Locate the cell with the specified text and output its (x, y) center coordinate. 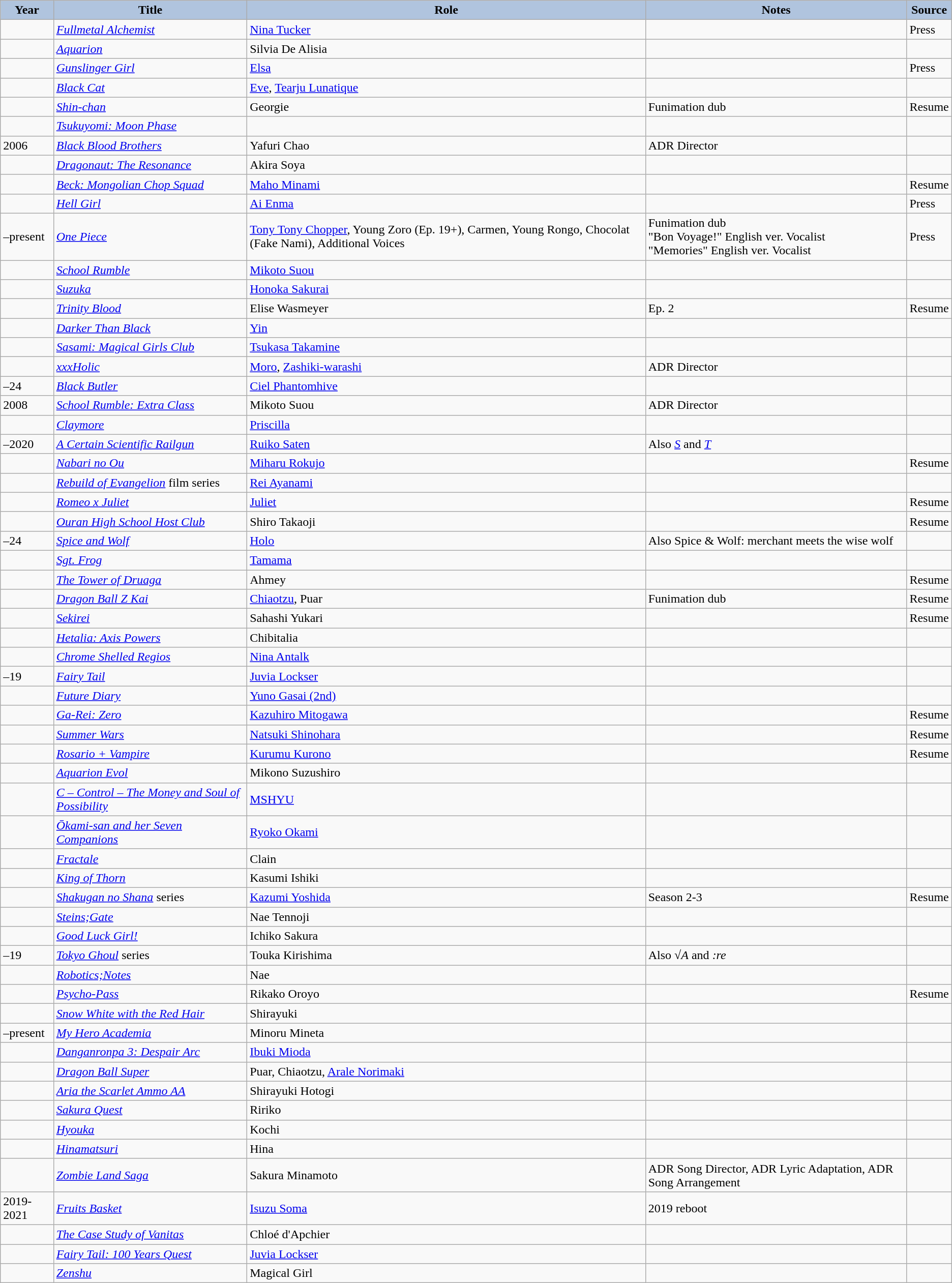
Fullmetal Alchemist (151, 29)
Rosario + Vampire (151, 754)
2019 reboot (776, 1208)
Title (151, 10)
Claymore (151, 425)
Nina Tucker (447, 29)
Good Luck Girl! (151, 936)
Zenshu (151, 1273)
Puar, Chiaotzu, Arale Norimaki (447, 1071)
Suzuka (151, 289)
Elise Wasmeyer (447, 309)
Natsuki Shinohara (447, 734)
Robotics;Notes (151, 975)
Ai Enma (447, 203)
Beck: Mongolian Chop Squad (151, 184)
Moro, Zashiki-warashi (447, 367)
Shirayuki Hotogi (447, 1091)
Silvia De Alisia (447, 49)
Dragonaut: The Resonance (151, 165)
Priscilla (447, 425)
–2020 (27, 444)
Gunslinger Girl (151, 68)
The Tower of Druaga (151, 579)
Fruits Basket (151, 1208)
Ōkami-san and her Seven Companions (151, 832)
Yin (447, 328)
Danganronpa 3: Despair Arc (151, 1052)
Ruiko Saten (447, 444)
Tamama (447, 560)
Aquarion Evol (151, 773)
Kochi (447, 1129)
Summer Wars (151, 734)
Chibitalia (447, 638)
My Hero Academia (151, 1033)
Chloé d'Apchier (447, 1234)
Maho Minami (447, 184)
Aquarion (151, 49)
Psycho-Pass (151, 994)
Black Blood Brothers (151, 145)
Hetalia: Axis Powers (151, 638)
Aria the Scarlet Ammo AA (151, 1091)
Tsukasa Takamine (447, 347)
Ichiko Sakura (447, 936)
Sakura Minamoto (447, 1175)
Shakugan no Shana series (151, 897)
Tokyo Ghoul series (151, 956)
Yafuri Chao (447, 145)
xxxHolic (151, 367)
Spice and Wolf (151, 541)
Trinity Blood (151, 309)
A Certain Scientific Railgun (151, 444)
Ciel Phantomhive (447, 386)
2008 (27, 405)
Nae Tennoji (447, 917)
Touka Kirishima (447, 956)
Romeo x Juliet (151, 502)
King of Thorn (151, 878)
Darker Than Black (151, 328)
Eve, Tearju Lunatique (447, 87)
Hell Girl (151, 203)
Hyouka (151, 1129)
Nabari no Ou (151, 463)
Year (27, 10)
Also S and T (776, 444)
One Piece (151, 236)
Fairy Tail (151, 676)
Chiaotzu, Puar (447, 599)
Ahmey (447, 579)
Isuzu Soma (447, 1208)
Magical Girl (447, 1273)
Zombie Land Saga (151, 1175)
Nae (447, 975)
Shirayuki (447, 1013)
Holo (447, 541)
School Rumble: Extra Class (151, 405)
Sekirei (151, 618)
Steins;Gate (151, 917)
Mikono Suzushiro (447, 773)
Elsa (447, 68)
Dragon Ball Z Kai (151, 599)
Season 2-3 (776, 897)
Dragon Ball Super (151, 1071)
Rikako Oroyo (447, 994)
Fractale (151, 858)
Honoka Sakurai (447, 289)
Kasumi Ishiki (447, 878)
Ouran High School Host Club (151, 521)
Ryoko Okami (447, 832)
Kazuhiro Mitogawa (447, 715)
2019-2021 (27, 1208)
Sahashi Yukari (447, 618)
The Case Study of Vanitas (151, 1234)
Hinamatsuri (151, 1149)
Yuno Gasai (2nd) (447, 696)
Rebuild of Evangelion film series (151, 483)
Akira Soya (447, 165)
Future Diary (151, 696)
Tony Tony Chopper, Young Zoro (Ep. 19+), Carmen, Young Rongo, Chocolat (Fake Nami), Additional Voices (447, 236)
Clain (447, 858)
Notes (776, 10)
Shiro Takaoji (447, 521)
Georgie (447, 107)
Shin-chan (151, 107)
Kurumu Kurono (447, 754)
Black Butler (151, 386)
2006 (27, 145)
Ep. 2 (776, 309)
Chrome Shelled Regios (151, 657)
Role (447, 10)
Also √A and :re (776, 956)
Fairy Tail: 100 Years Quest (151, 1254)
Miharu Rokujo (447, 463)
Ga-Rei: Zero (151, 715)
Also Spice & Wolf: merchant meets the wise wolf (776, 541)
Source (929, 10)
Ibuki Mioda (447, 1052)
Snow White with the Red Hair (151, 1013)
Rei Ayanami (447, 483)
Minoru Mineta (447, 1033)
Funimation dub"Bon Voyage!" English ver. Vocalist"Memories" English ver. Vocalist (776, 236)
Sgt. Frog (151, 560)
Sasami: Magical Girls Club (151, 347)
Juliet (447, 502)
Black Cat (151, 87)
Sakura Quest (151, 1110)
ADR Song Director, ADR Lyric Adaptation, ADR Song Arrangement (776, 1175)
Kazumi Yoshida (447, 897)
Hina (447, 1149)
Ririko (447, 1110)
MSHYU (447, 799)
Tsukuyomi: Moon Phase (151, 126)
Nina Antalk (447, 657)
C – Control – The Money and Soul of Possibility (151, 799)
School Rumble (151, 270)
